Extract the [x, y] coordinate from the center of the cell holding the provided text.  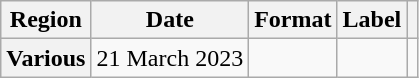
Region [46, 20]
Label [372, 20]
Date [170, 20]
21 March 2023 [170, 58]
Various [46, 58]
Format [293, 20]
